Determine the (x, y) coordinate at the center of the cell enclosing the given text.  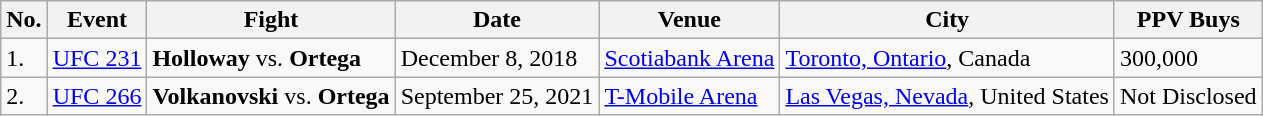
2. (24, 96)
Las Vegas, Nevada, United States (948, 96)
Event (97, 20)
UFC 266 (97, 96)
Not Disclosed (1188, 96)
Volkanovski vs. Ortega (271, 96)
Venue (690, 20)
September 25, 2021 (497, 96)
300,000 (1188, 58)
Date (497, 20)
Holloway vs. Ortega (271, 58)
UFC 231 (97, 58)
Scotiabank Arena (690, 58)
1. (24, 58)
PPV Buys (1188, 20)
December 8, 2018 (497, 58)
Toronto, Ontario, Canada (948, 58)
T-Mobile Arena (690, 96)
No. (24, 20)
City (948, 20)
Fight (271, 20)
